Determine the (x, y) coordinate at the center of the cell enclosing the given text.  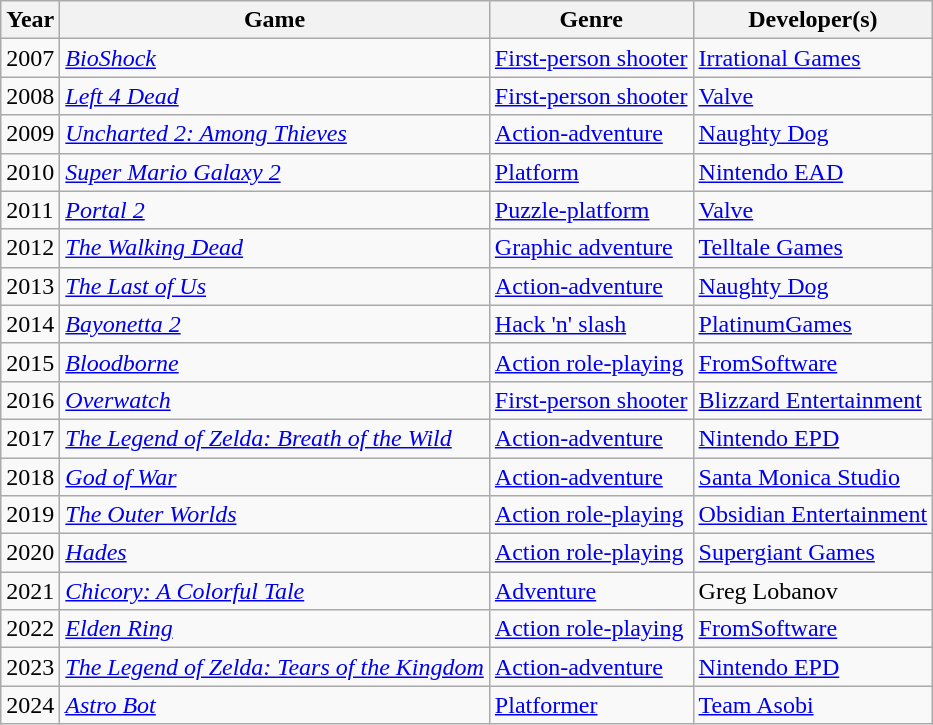
Bayonetta 2 (275, 324)
2021 (30, 591)
Genre (591, 20)
Developer(s) (813, 20)
PlatinumGames (813, 324)
2019 (30, 515)
Blizzard Entertainment (813, 400)
Hack 'n' slash (591, 324)
2007 (30, 58)
2012 (30, 248)
2016 (30, 400)
2009 (30, 134)
BioShock (275, 58)
Left 4 Dead (275, 96)
Santa Monica Studio (813, 477)
Super Mario Galaxy 2 (275, 172)
2008 (30, 96)
Hades (275, 553)
2024 (30, 705)
Puzzle-platform (591, 210)
The Legend of Zelda: Breath of the Wild (275, 438)
2014 (30, 324)
Uncharted 2: Among Thieves (275, 134)
The Walking Dead (275, 248)
Game (275, 20)
Elden Ring (275, 629)
Team Asobi (813, 705)
Year (30, 20)
Supergiant Games (813, 553)
The Outer Worlds (275, 515)
Chicory: A Colorful Tale (275, 591)
2020 (30, 553)
Platformer (591, 705)
Astro Bot (275, 705)
2010 (30, 172)
Platform (591, 172)
Portal 2 (275, 210)
Obsidian Entertainment (813, 515)
Bloodborne (275, 362)
Irrational Games (813, 58)
2018 (30, 477)
Telltale Games (813, 248)
2015 (30, 362)
Graphic adventure (591, 248)
2013 (30, 286)
2022 (30, 629)
2011 (30, 210)
Adventure (591, 591)
2017 (30, 438)
The Last of Us (275, 286)
Overwatch (275, 400)
God of War (275, 477)
Greg Lobanov (813, 591)
The Legend of Zelda: Tears of the Kingdom (275, 667)
2023 (30, 667)
Nintendo EAD (813, 172)
